Output the [x, y] coordinate of the center of the cell containing the given text.  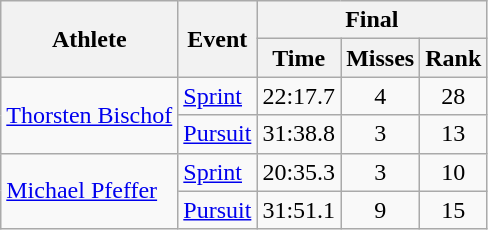
Rank [454, 58]
Final [372, 20]
Misses [380, 58]
10 [454, 172]
Time [299, 58]
22:17.7 [299, 96]
4 [380, 96]
Thorsten Bischof [90, 115]
13 [454, 134]
9 [380, 210]
Event [218, 39]
Michael Pfeffer [90, 191]
31:51.1 [299, 210]
15 [454, 210]
28 [454, 96]
20:35.3 [299, 172]
31:38.8 [299, 134]
Athlete [90, 39]
